From the cell containing the given text, extract its center point as [x, y] coordinate. 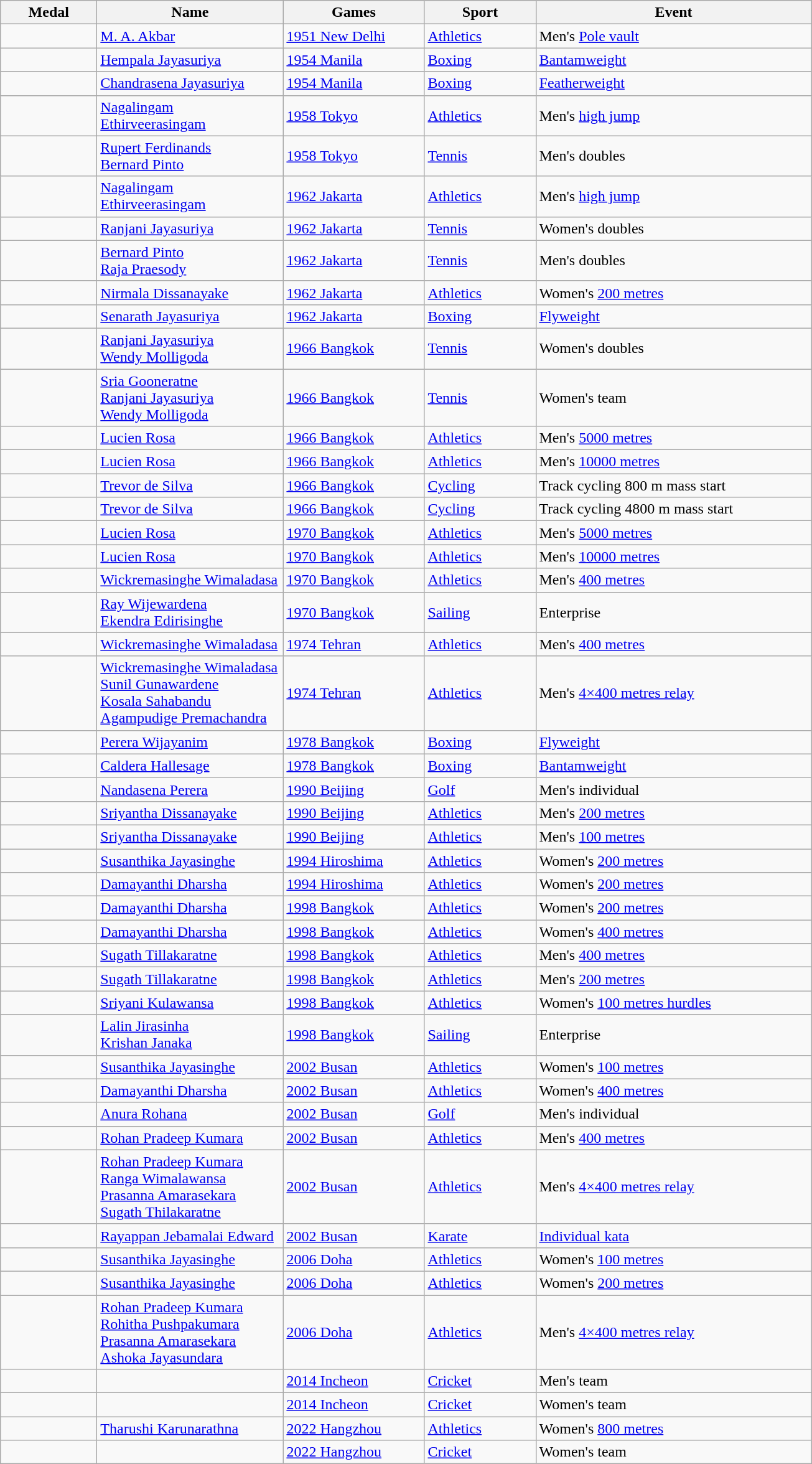
Rayappan Jebamalai Edward [190, 1236]
Track cycling 4800 m mass start [673, 509]
Wickremasinghe WimaladasaSunil GunawardeneKosala SahabanduAgampudige Premachandra [190, 693]
Caldera Hallesage [190, 766]
Ray WijewardenaEkendra Edirisinghe [190, 612]
Event [673, 12]
Senarath Jayasuriya [190, 316]
Sria GooneratneRanjani JayasuriyaWendy Molligoda [190, 397]
Men's team [673, 1381]
Men's Pole vault [673, 36]
Perera Wijayanim [190, 742]
Individual kata [673, 1236]
Rohan Pradeep Kumara [190, 1138]
Ranjani Jayasuriya [190, 228]
Chandrasena Jayasuriya [190, 83]
Track cycling 800 m mass start [673, 486]
Men's 100 metres [673, 837]
Rohan Pradeep KumaraRohitha PushpakumaraPrasanna AmarasekaraAshoka Jayasundara [190, 1332]
Lalin JirasinhaKrishan Janaka [190, 1035]
Hempala Jayasuriya [190, 60]
Bernard PintoRaja Praesody [190, 260]
Karate [480, 1236]
Sport [480, 12]
Sriyani Kulawansa [190, 1003]
Featherweight [673, 83]
Ranjani JayasuriyaWendy Molligoda [190, 349]
Name [190, 12]
1951 New Delhi [353, 36]
Anura Rohana [190, 1114]
Nandasena Perera [190, 789]
Rohan Pradeep KumaraRanga WimalawansaPrasanna AmarasekaraSugath Thilakaratne [190, 1186]
Nirmala Dissanayake [190, 293]
Tharushi Karunarathna [190, 1429]
Games [353, 12]
M. A. Akbar [190, 36]
Medal [49, 12]
Rupert FerdinandsBernard Pinto [190, 156]
Women's 800 metres [673, 1429]
Women's 100 metres hurdles [673, 1003]
